Pinpoint the cell where the given text exists, returning its (x, y) midpoint coordinate. 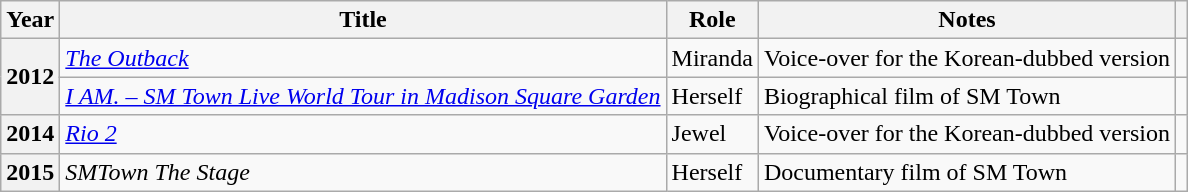
The Outback (363, 58)
Jewel (712, 134)
Year (30, 20)
2012 (30, 77)
Notes (966, 20)
Miranda (712, 58)
Role (712, 20)
Rio 2 (363, 134)
I AM. – SM Town Live World Tour in Madison Square Garden (363, 96)
2015 (30, 172)
Biographical film of SM Town (966, 96)
2014 (30, 134)
Title (363, 20)
Documentary film of SM Town (966, 172)
SMTown The Stage (363, 172)
